Determine the (x, y) coordinate at the center of the cell enclosing the given text.  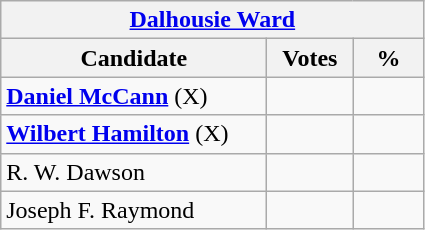
Daniel McCann (X) (134, 96)
% (388, 58)
R. W. Dawson (134, 172)
Candidate (134, 58)
Joseph F. Raymond (134, 210)
Wilbert Hamilton (X) (134, 134)
Dalhousie Ward (212, 20)
Votes (310, 58)
